Output the [X, Y] coordinate of the center of the cell containing the given text.  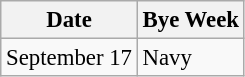
Navy [190, 58]
Bye Week [190, 20]
September 17 [69, 58]
Date [69, 20]
